Detect which cell encompasses the target text, then output its (X, Y) center coordinate. 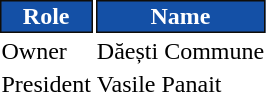
Name (180, 16)
Owner (46, 51)
Dăești Commune (180, 51)
Role (46, 16)
